For the text-containing cell, return its midpoint in (x, y) coordinate format. 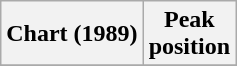
Peakposition (189, 34)
Chart (1989) (72, 34)
